Search for the cell housing the specified text and yield its (X, Y) center coordinate. 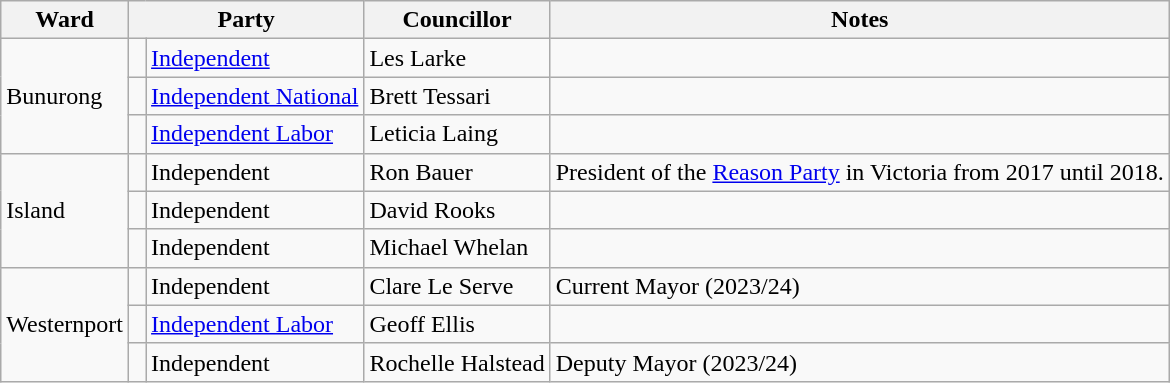
Rochelle Halstead (457, 362)
Ward (65, 20)
Michael Whelan (457, 248)
Les Larke (457, 58)
Independent National (255, 96)
Leticia Laing (457, 134)
Current Mayor (2023/24) (860, 286)
Bunurong (65, 96)
Party (246, 20)
Geoff Ellis (457, 324)
David Rooks (457, 210)
President of the Reason Party in Victoria from 2017 until 2018. (860, 172)
Notes (860, 20)
Deputy Mayor (2023/24) (860, 362)
Councillor (457, 20)
Westernport (65, 324)
Ron Bauer (457, 172)
Clare Le Serve (457, 286)
Brett Tessari (457, 96)
Island (65, 210)
